Extract the (X, Y) coordinate from the center of the cell holding the provided text.  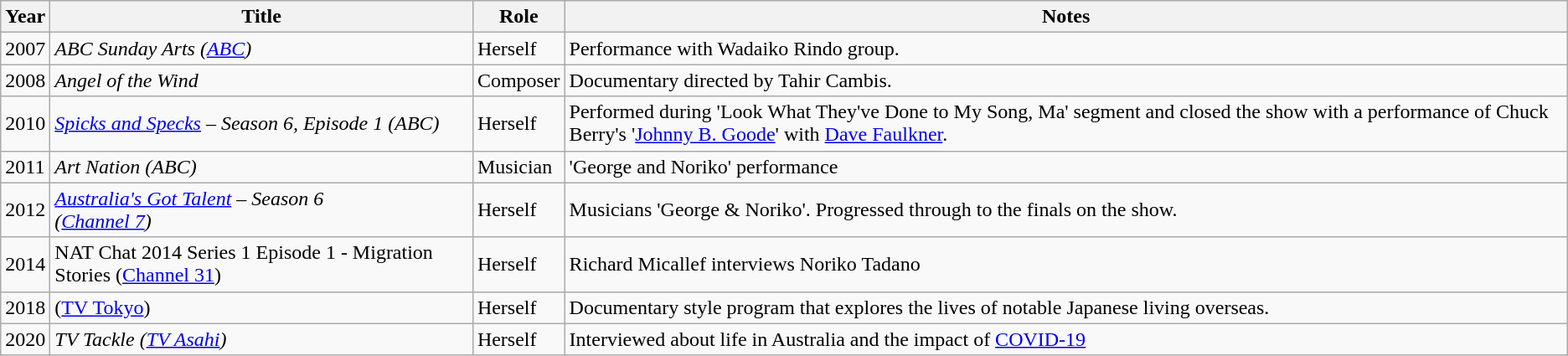
Title (261, 17)
NAT Chat 2014 Series 1 Episode 1 - Migration Stories (Channel 31) (261, 265)
Musician (518, 167)
Notes (1065, 17)
Art Nation (ABC) (261, 167)
Australia's Got Talent – Season 6(Channel 7) (261, 209)
Documentary style program that explores the lives of notable Japanese living overseas. (1065, 307)
2010 (25, 124)
Composer (518, 80)
Spicks and Specks – Season 6, Episode 1 (ABC) (261, 124)
2014 (25, 265)
2018 (25, 307)
Documentary directed by Tahir Cambis. (1065, 80)
TV Tackle (TV Asahi) (261, 339)
(TV Tokyo) (261, 307)
'George and Noriko' performance (1065, 167)
2008 (25, 80)
Angel of the Wind (261, 80)
ABC Sunday Arts (ABC) (261, 49)
Richard Micallef interviews Noriko Tadano (1065, 265)
2011 (25, 167)
Year (25, 17)
2007 (25, 49)
2020 (25, 339)
Interviewed about life in Australia and the impact of COVID-19 (1065, 339)
Musicians 'George & Noriko'. Progressed through to the finals on the show. (1065, 209)
Role (518, 17)
Performance with Wadaiko Rindo group. (1065, 49)
2012 (25, 209)
